Output the (X, Y) coordinate of the center of the cell containing the given text.  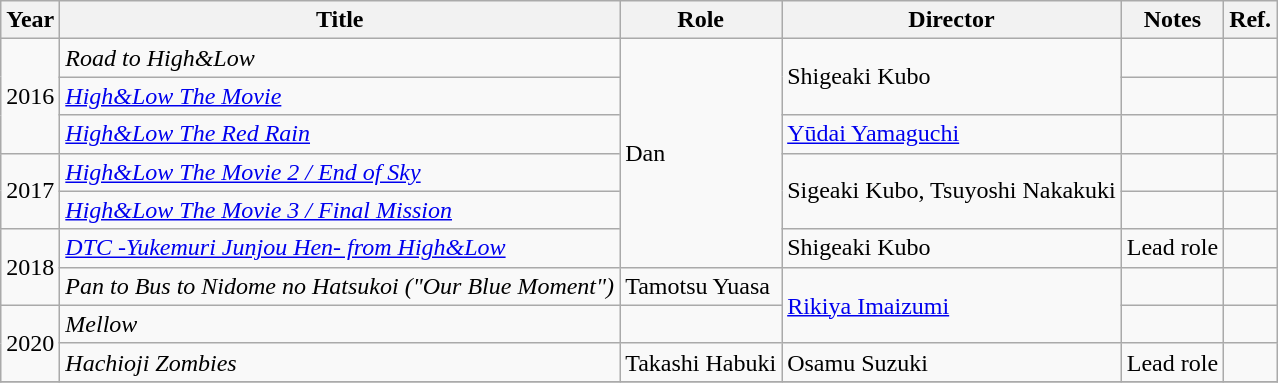
High&Low The Movie 2 / End of Sky (340, 172)
Director (952, 20)
Tamotsu Yuasa (701, 286)
2017 (30, 191)
Role (701, 20)
Rikiya Imaizumi (952, 305)
Osamu Suzuki (952, 362)
Dan (701, 153)
Mellow (340, 324)
2016 (30, 96)
Notes (1172, 20)
Year (30, 20)
Road to High&Low (340, 58)
High&Low The Red Rain (340, 134)
Takashi Habuki (701, 362)
High&Low The Movie (340, 96)
Sigeaki Kubo, Tsuyoshi Nakakuki (952, 191)
2018 (30, 267)
Title (340, 20)
Hachioji Zombies (340, 362)
Ref. (1250, 20)
2020 (30, 343)
DTC -Yukemuri Junjou Hen- from High&Low (340, 248)
High&Low The Movie 3 / Final Mission (340, 210)
Pan to Bus to Nidome no Hatsukoi ("Our Blue Moment") (340, 286)
Yūdai Yamaguchi (952, 134)
